Return (x, y) of the center of cell containing provided text 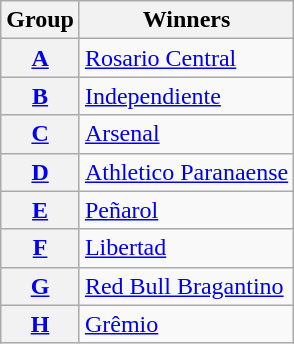
F (40, 248)
Rosario Central (186, 58)
G (40, 286)
Athletico Paranaense (186, 172)
D (40, 172)
E (40, 210)
H (40, 324)
Winners (186, 20)
Independiente (186, 96)
C (40, 134)
Libertad (186, 248)
Grêmio (186, 324)
Group (40, 20)
Arsenal (186, 134)
A (40, 58)
Peñarol (186, 210)
Red Bull Bragantino (186, 286)
B (40, 96)
